Provide the [X, Y] coordinate of the cell's center where the given text is located.  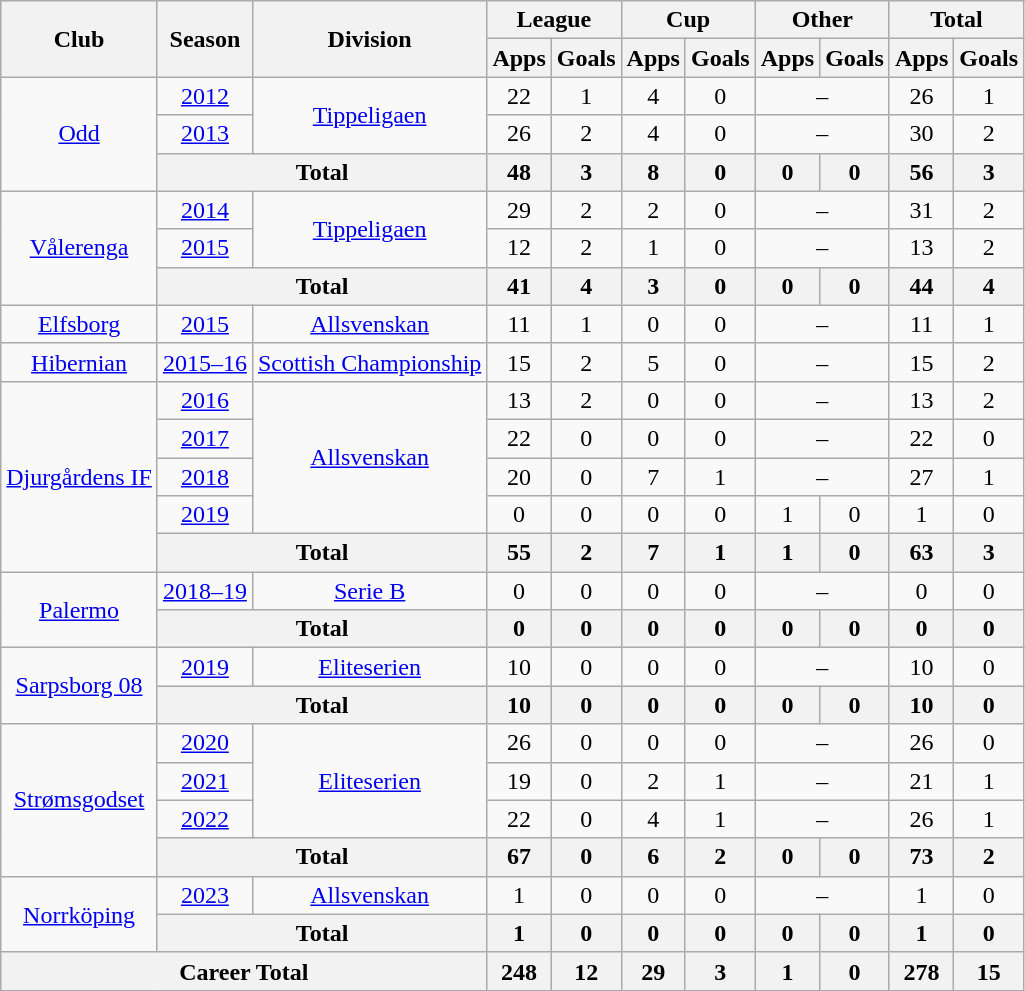
27 [921, 477]
Serie B [369, 591]
44 [921, 286]
2017 [204, 438]
41 [519, 286]
League [554, 20]
Cup [688, 20]
Palermo [80, 610]
5 [653, 362]
20 [519, 477]
2014 [204, 210]
2018–19 [204, 591]
Strømsgodset [80, 800]
2021 [204, 781]
55 [519, 553]
30 [921, 134]
6 [653, 857]
Djurgårdens IF [80, 476]
2015–16 [204, 362]
8 [653, 172]
48 [519, 172]
2023 [204, 895]
2013 [204, 134]
Scottish Championship [369, 362]
Odd [80, 134]
Elfsborg [80, 324]
248 [519, 971]
Other [822, 20]
Sarpsborg 08 [80, 686]
2012 [204, 96]
Career Total [244, 971]
2020 [204, 743]
Division [369, 39]
56 [921, 172]
Club [80, 39]
31 [921, 210]
Norrköping [80, 914]
Season [204, 39]
278 [921, 971]
Hibernian [80, 362]
Vålerenga [80, 248]
63 [921, 553]
2016 [204, 400]
73 [921, 857]
2018 [204, 477]
2022 [204, 819]
67 [519, 857]
19 [519, 781]
21 [921, 781]
